Scan for the cell matching the given text and deliver its (X, Y) coordinate at center. 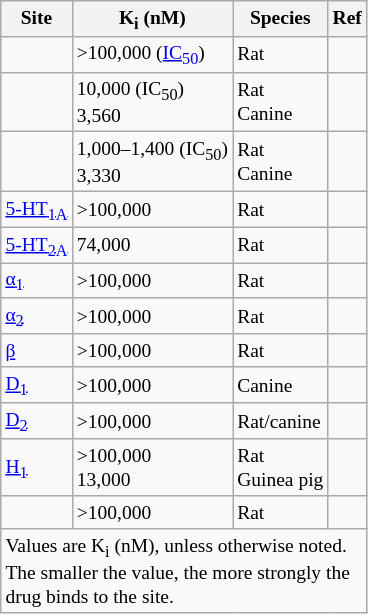
D2 (36, 421)
RatGuinea pig (280, 468)
10,000 (IC50)3,560 (152, 102)
Ki (nM) (152, 19)
5-HT1A (36, 209)
5-HT2A (36, 245)
Species (280, 19)
Site (36, 19)
β (36, 350)
α2 (36, 316)
Ref (348, 19)
Canine (280, 385)
>100,00013,000 (152, 468)
α1 (36, 281)
>100,000 (IC50) (152, 54)
74,000 (152, 245)
Values are Ki (nM), unless otherwise noted. The smaller the value, the more strongly the drug binds to the site. (184, 571)
1,000–1,400 (IC50)3,330 (152, 162)
D1 (36, 385)
Rat/canine (280, 421)
H1 (36, 468)
